Return [x, y] of the center of cell containing provided text 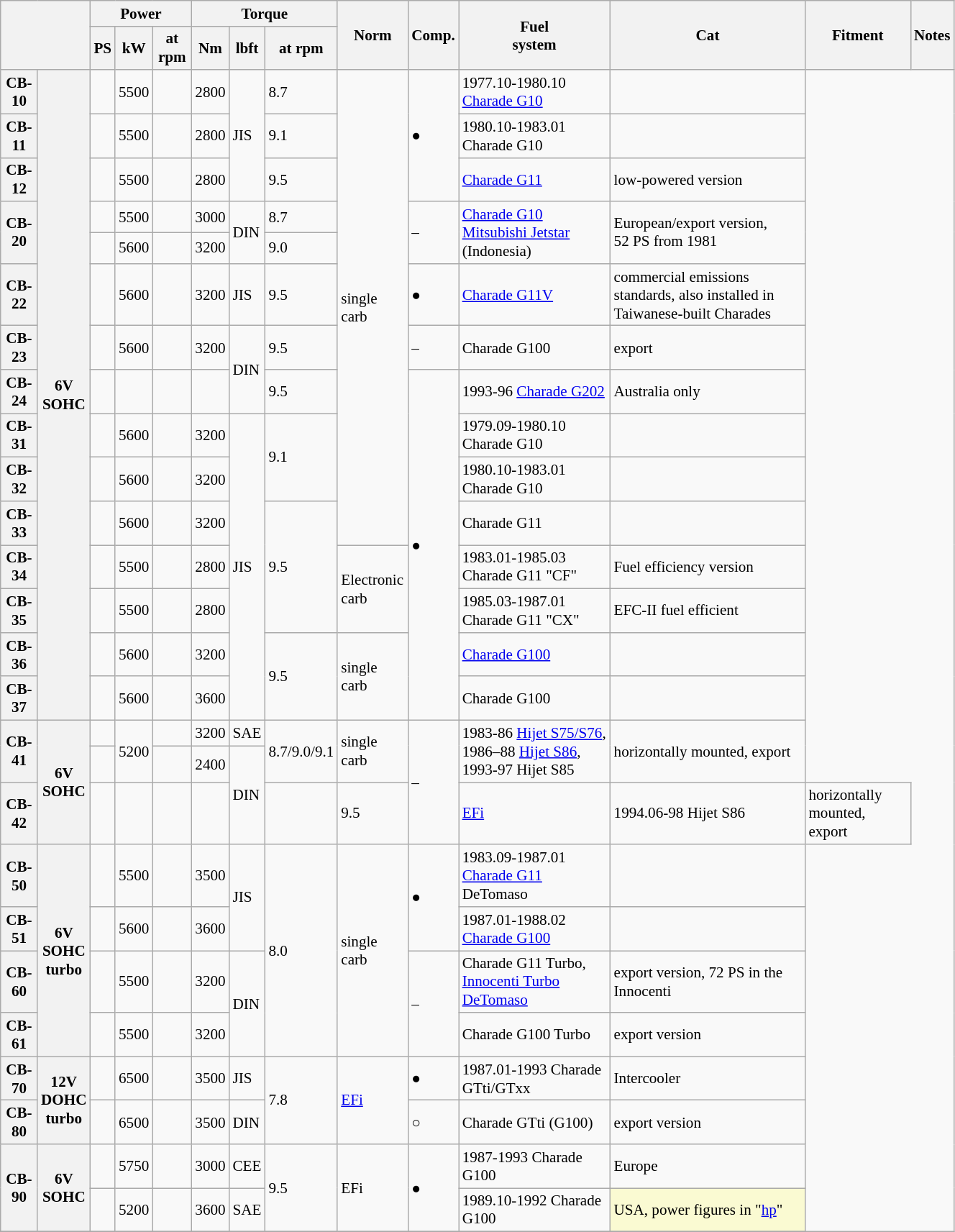
European/export version,52 PS from 1981 [708, 232]
Electroniccarb [373, 589]
1983.09-1987.01 Charade G11 DeTomaso [535, 875]
Charade GTti (G100) [535, 1122]
1985.03-1987.01 Charade G11 "CX" [535, 611]
Norm [373, 35]
CB-50 [19, 875]
1983-86 Hijet S75/S76, 1986–88 Hijet S86, 1993-97 Hijet S85 [535, 751]
CB-36 [19, 654]
commercial emissions standards, also installed in Taiwanese-built Charades [708, 294]
1979.09-1980.10 Charade G10 [535, 436]
8.0 [301, 951]
2400 [210, 764]
export [708, 348]
Charade G11V [535, 294]
CEE [247, 1167]
CB-20 [19, 232]
1977.10-1980.10 Charade G10 [535, 92]
Charade G100 Turbo [535, 1034]
CB-34 [19, 567]
6VSOHCturbo [63, 951]
CB-32 [19, 479]
9.0 [301, 247]
CB-80 [19, 1122]
export version, 72 PS in the Innocenti [708, 982]
USA, power figures in "hp" [708, 1210]
7.8 [301, 1100]
CB-70 [19, 1079]
CB-37 [19, 698]
CB-35 [19, 611]
CB-42 [19, 813]
EFC-II fuel efficient [708, 611]
Fuel efficiency version [708, 567]
CB-51 [19, 929]
1987.01-1993 Charade GTti/GTxx [535, 1079]
CB-22 [19, 294]
CB-90 [19, 1188]
CB-10 [19, 92]
CB-23 [19, 348]
Fitment [857, 35]
CB-31 [19, 436]
Australia only [708, 391]
1994.06-98 Hijet S86 [708, 813]
1987.01-1988.02 Charade G100 [535, 929]
Charade G11 Turbo, Innocenti Turbo DeTomaso [535, 982]
CB-24 [19, 391]
CB-33 [19, 524]
1993-96 Charade G202 [535, 391]
Notes [932, 35]
Europe [708, 1167]
Fuelsystem [535, 35]
12VDOHCturbo [63, 1100]
5750 [134, 1167]
1983.01-1985.03 Charade G11 "CF" [535, 567]
Power [141, 13]
CB-12 [19, 180]
single carb [373, 751]
CB-61 [19, 1034]
PS [102, 47]
Intercooler [708, 1079]
kW [134, 47]
Torque [265, 13]
Comp. [433, 35]
Cat [708, 35]
Charade G10Mitsubishi Jetstar (Indonesia) [535, 232]
lbft [247, 47]
8.7/9.0/9.1 [301, 751]
Nm [210, 47]
CB-11 [19, 135]
low-powered version [708, 180]
1989.10-1992 Charade G100 [535, 1210]
1987-1993 Charade G100 [535, 1167]
CB-41 [19, 751]
○ [433, 1122]
CB-60 [19, 982]
